Capture the cell that displays the provided text and extract its [X, Y] central coordinate. 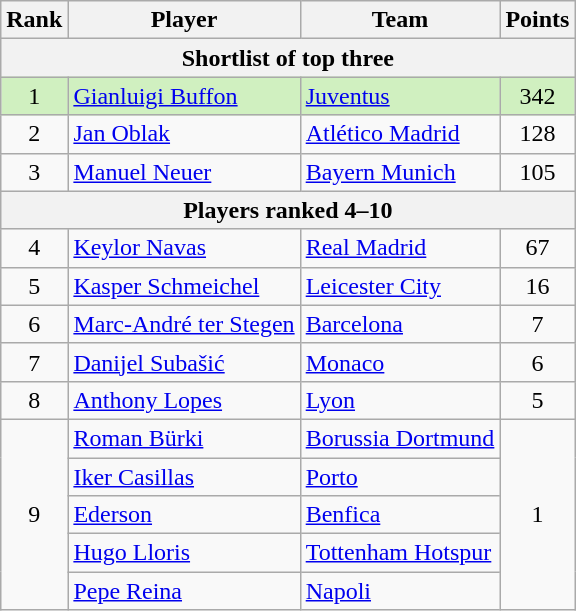
Anthony Lopes [184, 400]
Atlético Madrid [400, 134]
105 [538, 172]
Bayern Munich [400, 172]
Points [538, 20]
Benfica [400, 515]
Kasper Schmeichel [184, 286]
Leicester City [400, 286]
16 [538, 286]
Tottenham Hotspur [400, 553]
2 [34, 134]
9 [34, 514]
Pepe Reina [184, 591]
128 [538, 134]
Player [184, 20]
Monaco [400, 362]
Porto [400, 477]
Barcelona [400, 324]
Hugo Lloris [184, 553]
Real Madrid [400, 248]
Marc-André ter Stegen [184, 324]
Players ranked 4–10 [288, 210]
3 [34, 172]
Lyon [400, 400]
Ederson [184, 515]
67 [538, 248]
Keylor Navas [184, 248]
Juventus [400, 96]
Napoli [400, 591]
Team [400, 20]
8 [34, 400]
Rank [34, 20]
Roman Bürki [184, 438]
Borussia Dortmund [400, 438]
342 [538, 96]
Manuel Neuer [184, 172]
Shortlist of top three [288, 58]
Iker Casillas [184, 477]
Jan Oblak [184, 134]
4 [34, 248]
Danijel Subašić [184, 362]
Gianluigi Buffon [184, 96]
